Identify which cell holds the provided text, then report its [X, Y] central coordinate. 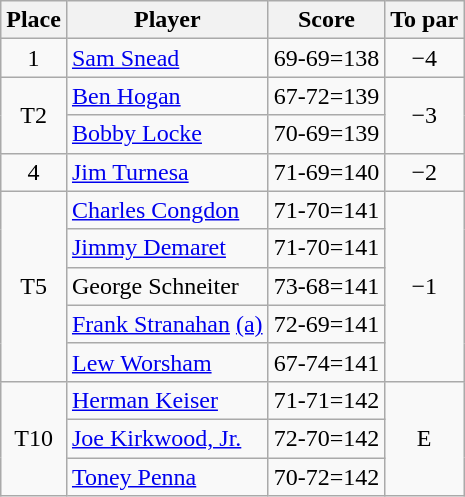
71-71=142 [326, 400]
73-68=141 [326, 286]
−2 [424, 172]
Jim Turnesa [167, 172]
−4 [424, 58]
4 [34, 172]
Lew Worsham [167, 362]
67-72=139 [326, 96]
To par [424, 20]
George Schneiter [167, 286]
69-69=138 [326, 58]
1 [34, 58]
Joe Kirkwood, Jr. [167, 438]
−3 [424, 115]
Sam Snead [167, 58]
T5 [34, 286]
70-72=142 [326, 477]
Toney Penna [167, 477]
Charles Congdon [167, 210]
Frank Stranahan (a) [167, 324]
67-74=141 [326, 362]
Jimmy Demaret [167, 248]
70-69=139 [326, 134]
72-70=142 [326, 438]
Score [326, 20]
Bobby Locke [167, 134]
Ben Hogan [167, 96]
72-69=141 [326, 324]
E [424, 438]
Herman Keiser [167, 400]
T10 [34, 438]
Place [34, 20]
−1 [424, 286]
T2 [34, 115]
Player [167, 20]
71-69=140 [326, 172]
